Search for the cell housing the specified text and yield its [x, y] center coordinate. 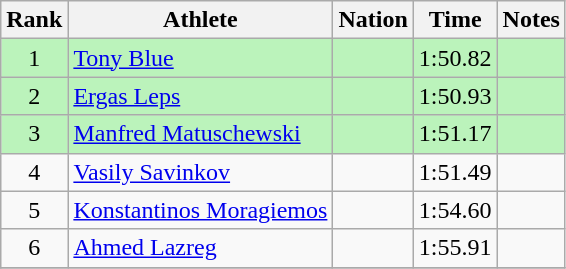
1:51.49 [455, 172]
Time [455, 20]
5 [34, 210]
Rank [34, 20]
1:55.91 [455, 248]
Ahmed Lazreg [200, 248]
2 [34, 96]
Athlete [200, 20]
1:51.17 [455, 134]
1:54.60 [455, 210]
6 [34, 248]
Tony Blue [200, 58]
Notes [531, 20]
Manfred Matuschewski [200, 134]
Konstantinos Moragiemos [200, 210]
4 [34, 172]
1 [34, 58]
Ergas Leps [200, 96]
Vasily Savinkov [200, 172]
3 [34, 134]
1:50.82 [455, 58]
1:50.93 [455, 96]
Nation [373, 20]
